Detect which cell encompasses the target text, then output its (X, Y) center coordinate. 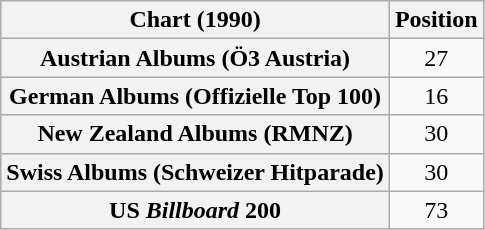
Swiss Albums (Schweizer Hitparade) (196, 172)
73 (436, 210)
Austrian Albums (Ö3 Austria) (196, 58)
Chart (1990) (196, 20)
27 (436, 58)
German Albums (Offizielle Top 100) (196, 96)
US Billboard 200 (196, 210)
16 (436, 96)
Position (436, 20)
New Zealand Albums (RMNZ) (196, 134)
